Search for the cell housing the specified text and yield its (X, Y) center coordinate. 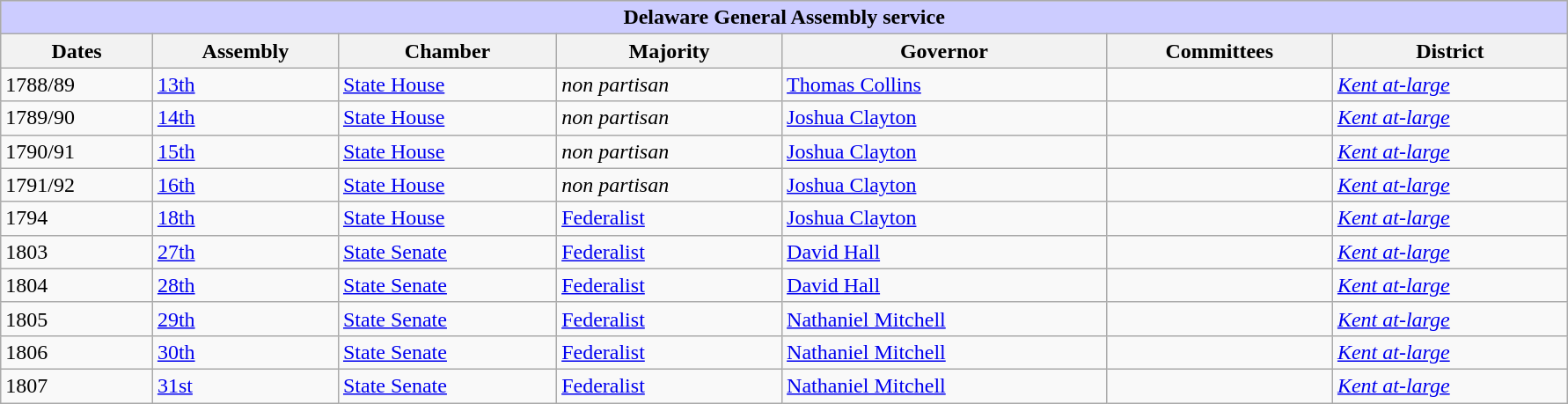
Thomas Collins (945, 84)
16th (245, 185)
1788/89 (77, 84)
District (1450, 51)
Majority (670, 51)
1791/92 (77, 185)
28th (245, 285)
1789/90 (77, 118)
Dates (77, 51)
27th (245, 252)
1806 (77, 352)
1807 (77, 386)
1803 (77, 252)
Delaware General Assembly service (785, 18)
Chamber (447, 51)
Committees (1220, 51)
30th (245, 352)
1804 (77, 285)
14th (245, 118)
1805 (77, 319)
31st (245, 386)
13th (245, 84)
18th (245, 218)
29th (245, 319)
1790/91 (77, 151)
Assembly (245, 51)
15th (245, 151)
Governor (945, 51)
1794 (77, 218)
